Locate the cell with the specified text and output its (x, y) center coordinate. 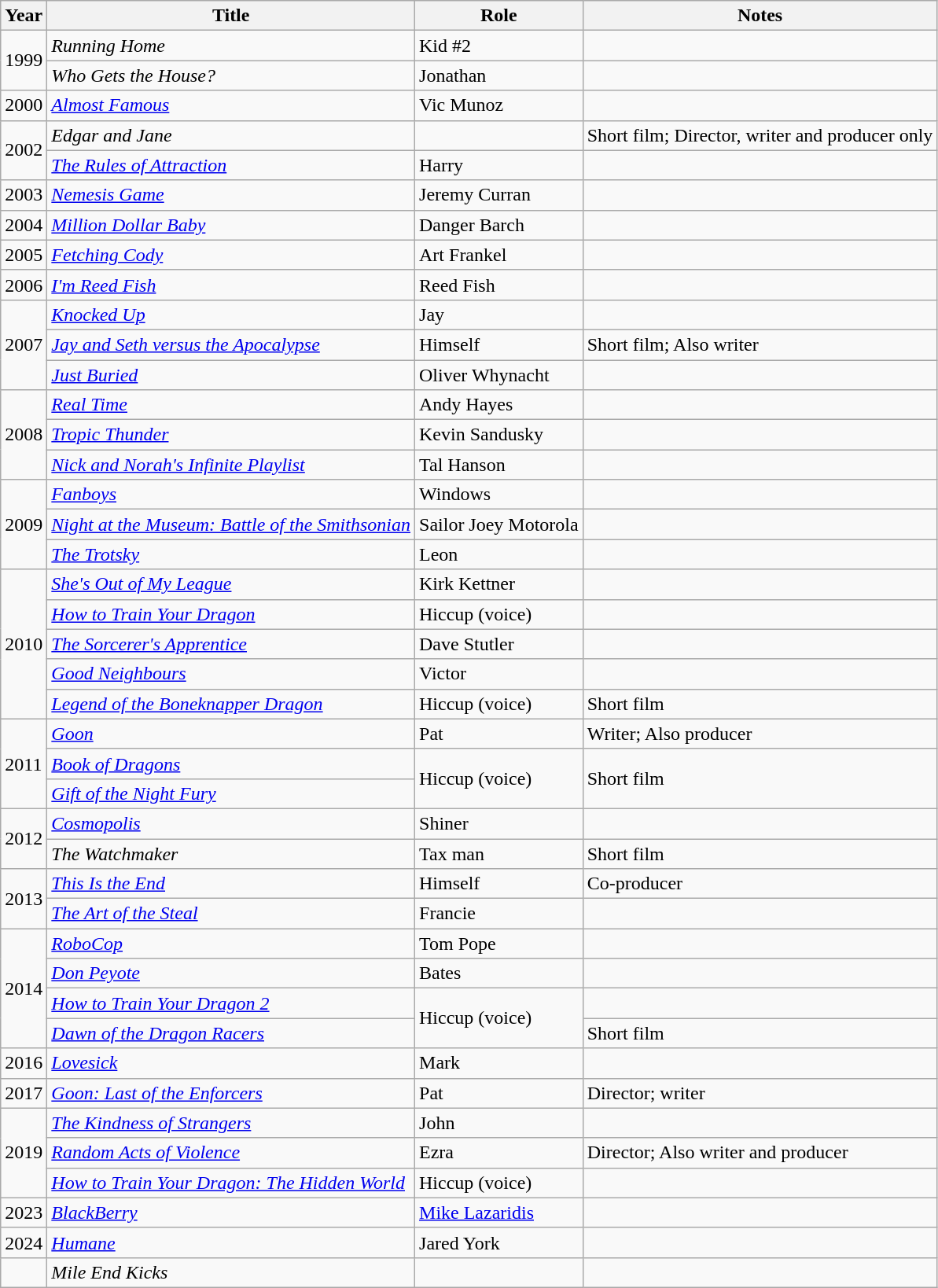
2019 (24, 1153)
Jay (499, 315)
2000 (24, 105)
Jonathan (499, 75)
Oliver Whynacht (499, 375)
Writer; Also producer (760, 734)
Art Frankel (499, 255)
I'm Reed Fish (231, 285)
Fanboys (231, 495)
Andy Hayes (499, 405)
2017 (24, 1093)
Almost Famous (231, 105)
Gift of the Night Fury (231, 793)
Francie (499, 914)
2005 (24, 255)
Legend of the Boneknapper Dragon (231, 704)
2004 (24, 225)
The Watchmaker (231, 853)
Title (231, 16)
The Rules of Attraction (231, 165)
Knocked Up (231, 315)
Short film; Also writer (760, 344)
Year (24, 16)
Don Peyote (231, 973)
2010 (24, 644)
Vic Munoz (499, 105)
Windows (499, 495)
How to Train Your Dragon 2 (231, 1003)
Jay and Seth versus the Apocalypse (231, 344)
Edgar and Jane (231, 135)
Ezra (499, 1153)
Bates (499, 973)
1999 (24, 61)
2003 (24, 195)
Mile End Kicks (231, 1272)
Mike Lazaridis (499, 1213)
Nemesis Game (231, 195)
Tal Hanson (499, 465)
Notes (760, 16)
Jeremy Curran (499, 195)
Million Dollar Baby (231, 225)
Real Time (231, 405)
Nick and Norah's Infinite Playlist (231, 465)
Harry (499, 165)
John (499, 1123)
2007 (24, 344)
Kevin Sandusky (499, 435)
BlackBerry (231, 1213)
How to Train Your Dragon (231, 614)
The Art of the Steal (231, 914)
RoboCop (231, 944)
Kirk Kettner (499, 584)
Dawn of the Dragon Racers (231, 1033)
The Trotsky (231, 554)
Sailor Joey Motorola (499, 524)
Lovesick (231, 1063)
This Is the End (231, 884)
2024 (24, 1242)
Director; writer (760, 1093)
2006 (24, 285)
Director; Also writer and producer (760, 1153)
Co-producer (760, 884)
Humane (231, 1242)
Tropic Thunder (231, 435)
2008 (24, 435)
Role (499, 16)
Short film; Director, writer and producer only (760, 135)
Night at the Museum: Battle of the Smithsonian (231, 524)
Mark (499, 1063)
Dave Stutler (499, 644)
Shiner (499, 823)
The Sorcerer's Apprentice (231, 644)
Goon: Last of the Enforcers (231, 1093)
2012 (24, 838)
Cosmopolis (231, 823)
Running Home (231, 46)
2009 (24, 524)
2016 (24, 1063)
Danger Barch (499, 225)
Goon (231, 734)
Just Buried (231, 375)
Kid #2 (499, 46)
Leon (499, 554)
Tax man (499, 853)
Tom Pope (499, 944)
How to Train Your Dragon: The Hidden World (231, 1183)
Good Neighbours (231, 674)
Jared York (499, 1242)
2011 (24, 764)
Who Gets the House? (231, 75)
Random Acts of Violence (231, 1153)
Reed Fish (499, 285)
2002 (24, 150)
Fetching Cody (231, 255)
2023 (24, 1213)
She's Out of My League (231, 584)
2013 (24, 899)
Book of Dragons (231, 764)
2014 (24, 988)
Victor (499, 674)
The Kindness of Strangers (231, 1123)
